Output the (x, y) coordinate of the center of the cell containing the given text.  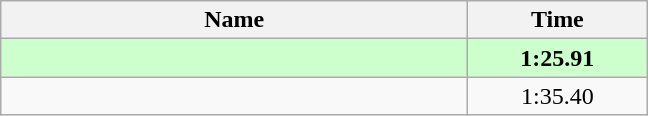
Time (558, 20)
1:35.40 (558, 96)
1:25.91 (558, 58)
Name (234, 20)
